Locate the cell with the specified text and output its [X, Y] center coordinate. 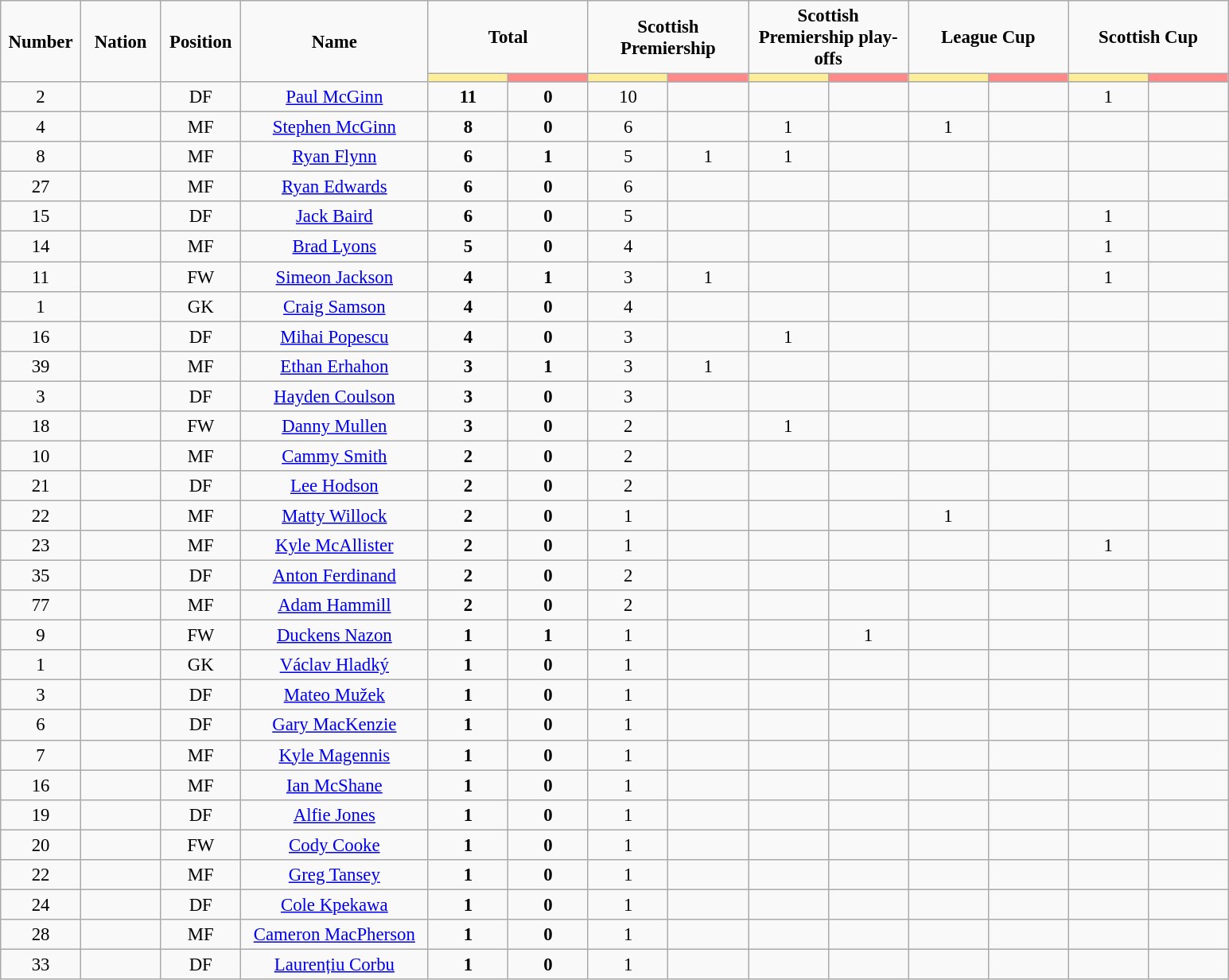
Scottish Premiership [668, 37]
15 [41, 217]
Laurențiu Corbu [335, 964]
14 [41, 247]
Simeon Jackson [335, 277]
Ryan Flynn [335, 157]
Kyle Magennis [335, 755]
Kyle McAllister [335, 546]
Scottish Cup [1149, 37]
Mateo Mužek [335, 695]
Scottish Premiership play-offs [827, 37]
Stephen McGinn [335, 127]
21 [41, 486]
Lee Hodson [335, 486]
Matty Willock [335, 515]
Václav Hladký [335, 665]
33 [41, 964]
Craig Samson [335, 306]
Danny Mullen [335, 426]
Jack Baird [335, 217]
Name [335, 41]
Mihai Popescu [335, 336]
35 [41, 576]
Cody Cooke [335, 845]
Cameron MacPherson [335, 935]
Greg Tansey [335, 875]
77 [41, 605]
18 [41, 426]
20 [41, 845]
League Cup [988, 37]
Ethan Erhahon [335, 366]
7 [41, 755]
Nation [121, 41]
27 [41, 187]
19 [41, 815]
Position [200, 41]
Number [41, 41]
Anton Ferdinand [335, 576]
Ian McShane [335, 785]
23 [41, 546]
Paul McGinn [335, 97]
Brad Lyons [335, 247]
39 [41, 366]
Cole Kpekawa [335, 904]
Duckens Nazon [335, 636]
Adam Hammill [335, 605]
28 [41, 935]
Ryan Edwards [335, 187]
9 [41, 636]
Hayden Coulson [335, 396]
Gary MacKenzie [335, 725]
Total [508, 37]
Alfie Jones [335, 815]
Cammy Smith [335, 456]
24 [41, 904]
